Determine the (x, y) coordinate at the center of the cell enclosing the given text.  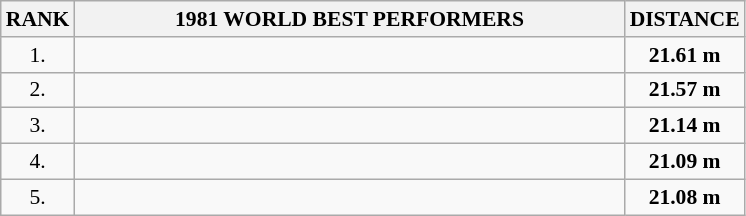
21.14 m (685, 126)
3. (38, 126)
21.61 m (685, 55)
4. (38, 162)
1981 WORLD BEST PERFORMERS (349, 19)
21.08 m (685, 197)
1. (38, 55)
2. (38, 90)
DISTANCE (685, 19)
5. (38, 197)
RANK (38, 19)
21.09 m (685, 162)
21.57 m (685, 90)
